Capture the cell that displays the provided text and extract its [x, y] central coordinate. 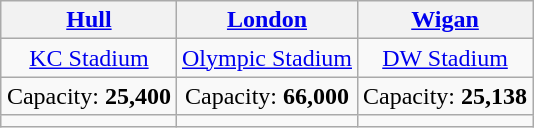
KC Stadium [88, 58]
Olympic Stadium [266, 58]
Capacity: 25,400 [88, 96]
Capacity: 66,000 [266, 96]
Wigan [446, 20]
London [266, 20]
Capacity: 25,138 [446, 96]
Hull [88, 20]
DW Stadium [446, 58]
